Return (x, y) of the center of cell containing provided text 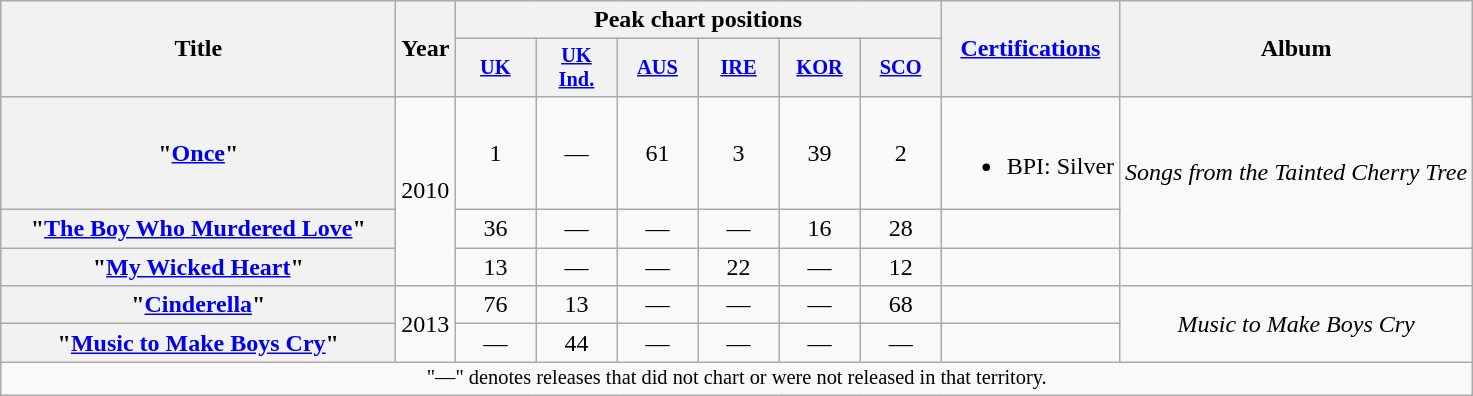
Songs from the Tainted Cherry Tree (1296, 172)
UKInd. (576, 68)
2013 (426, 324)
Peak chart positions (698, 20)
SCO (900, 68)
12 (900, 267)
Album (1296, 49)
1 (496, 152)
68 (900, 305)
2010 (426, 190)
AUS (658, 68)
76 (496, 305)
"My Wicked Heart" (198, 267)
2 (900, 152)
Music to Make Boys Cry (1296, 324)
Year (426, 49)
Title (198, 49)
UK (496, 68)
KOR (820, 68)
Certifications (1030, 49)
28 (900, 229)
16 (820, 229)
IRE (738, 68)
44 (576, 343)
36 (496, 229)
"The Boy Who Murdered Love" (198, 229)
61 (658, 152)
39 (820, 152)
22 (738, 267)
"—" denotes releases that did not chart or were not released in that territory. (737, 379)
BPI: Silver (1030, 152)
"Once" (198, 152)
3 (738, 152)
"Music to Make Boys Cry" (198, 343)
"Cinderella" (198, 305)
